Search for the cell housing the specified text and yield its [x, y] center coordinate. 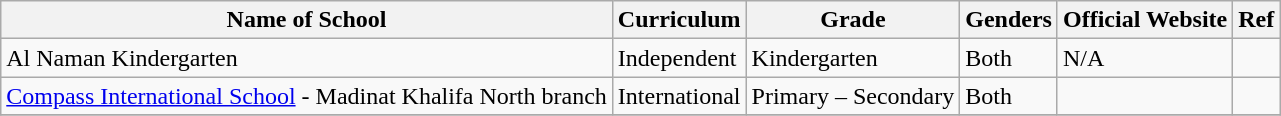
Primary – Secondary [853, 96]
Curriculum [679, 20]
Al Naman Kindergarten [307, 58]
Official Website [1144, 20]
Genders [1009, 20]
Ref [1256, 20]
Compass International School - Madinat Khalifa North branch [307, 96]
Grade [853, 20]
Name of School [307, 20]
Independent [679, 58]
N/A [1144, 58]
Kindergarten [853, 58]
International [679, 96]
